Pinpoint the cell where the given text exists, returning its (X, Y) midpoint coordinate. 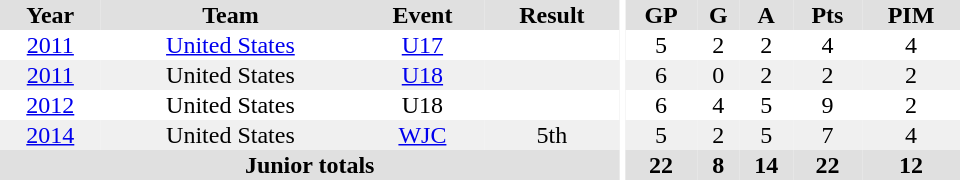
12 (911, 165)
2012 (50, 105)
G (718, 15)
Junior totals (310, 165)
8 (718, 165)
A (766, 15)
U17 (422, 45)
Team (231, 15)
0 (718, 75)
PIM (911, 15)
Pts (828, 15)
9 (828, 105)
Event (422, 15)
Year (50, 15)
7 (828, 135)
Result (552, 15)
2014 (50, 135)
14 (766, 165)
WJC (422, 135)
GP (661, 15)
5th (552, 135)
